Extract the (x, y) coordinate from the center of the cell holding the provided text.  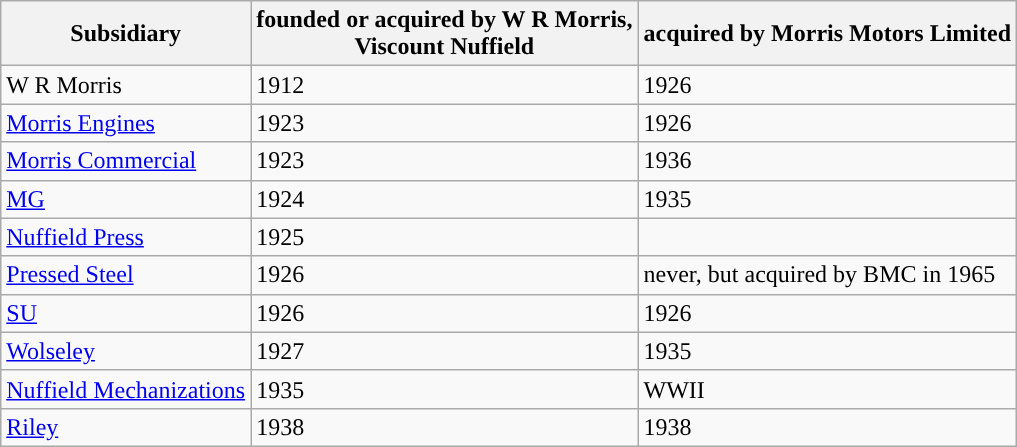
WWII (828, 389)
1912 (444, 85)
1936 (828, 161)
1927 (444, 351)
Subsidiary (126, 34)
W R Morris (126, 85)
Pressed Steel (126, 275)
Nuffield Press (126, 237)
Nuffield Mechanizations (126, 389)
founded or acquired by W R Morris, Viscount Nuffield (444, 34)
Wolseley (126, 351)
Morris Commercial (126, 161)
Riley (126, 427)
MG (126, 199)
acquired by Morris Motors Limited (828, 34)
1924 (444, 199)
never, but acquired by BMC in 1965 (828, 275)
Morris Engines (126, 123)
SU (126, 313)
1925 (444, 237)
